From the cell containing the given text, extract its center point as [x, y] coordinate. 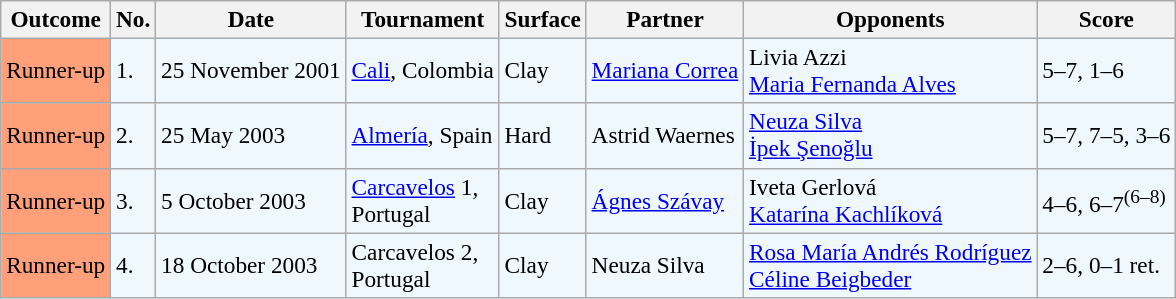
3. [134, 200]
2–6, 0–1 ret. [1106, 264]
Outcome [56, 19]
Date [251, 19]
5–7, 7–5, 3–6 [1106, 136]
25 November 2001 [251, 70]
18 October 2003 [251, 264]
Livia Azzi Maria Fernanda Alves [890, 70]
Partner [664, 19]
Iveta Gerlová Katarína Kachlíková [890, 200]
Rosa María Andrés Rodríguez Céline Beigbeder [890, 264]
Neuza Silva [664, 264]
Carcavelos 1, Portugal [422, 200]
Hard [542, 136]
4. [134, 264]
Neuza Silva İpek Şenoğlu [890, 136]
Astrid Waernes [664, 136]
Mariana Correa [664, 70]
2. [134, 136]
4–6, 6–7(6–8) [1106, 200]
Almería, Spain [422, 136]
Surface [542, 19]
Tournament [422, 19]
No. [134, 19]
Carcavelos 2, Portugal [422, 264]
Opponents [890, 19]
5 October 2003 [251, 200]
Score [1106, 19]
25 May 2003 [251, 136]
Ágnes Szávay [664, 200]
5–7, 1–6 [1106, 70]
Cali, Colombia [422, 70]
1. [134, 70]
